Find where the given text appears and provide that cell's center as (x, y) coordinate. 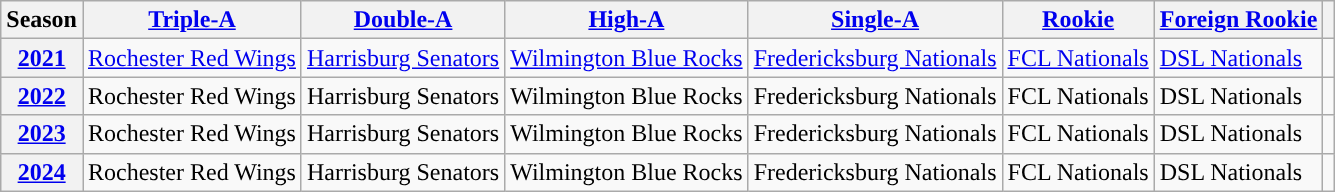
2022 (42, 96)
Double-A (402, 20)
2021 (42, 58)
Triple-A (192, 20)
2023 (42, 134)
Rookie (1078, 20)
2024 (42, 172)
Foreign Rookie (1238, 20)
High-A (626, 20)
Single-A (875, 20)
Season (42, 20)
